Search for the cell housing the specified text and yield its [x, y] center coordinate. 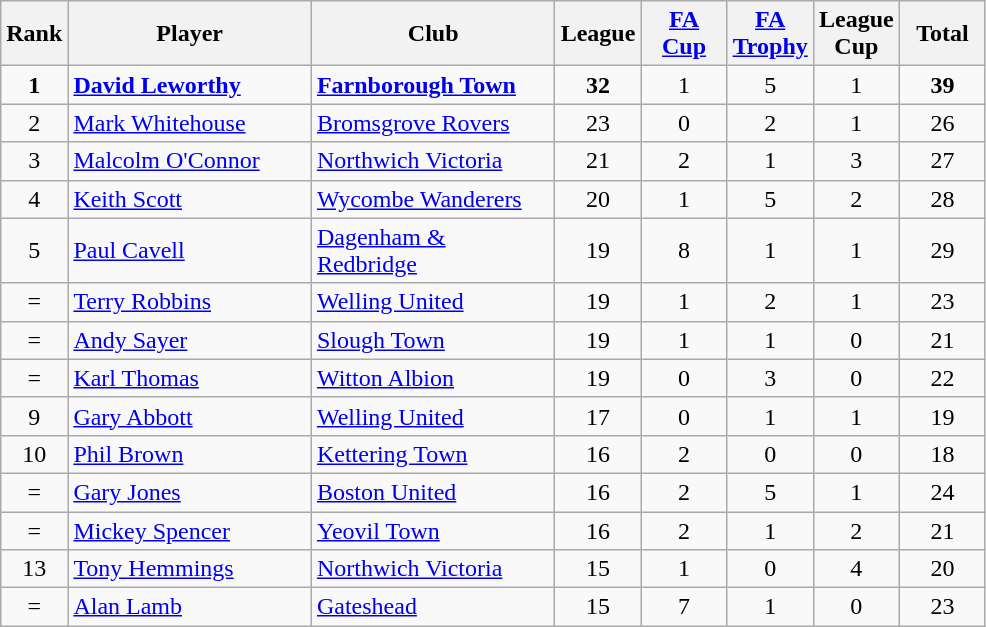
27 [942, 161]
Gary Jones [190, 492]
26 [942, 123]
39 [942, 85]
Dagenham & Redbridge [433, 250]
Club [433, 34]
Andy Sayer [190, 340]
29 [942, 250]
Keith Scott [190, 199]
Bromsgrove Rovers [433, 123]
9 [34, 416]
Boston United [433, 492]
17 [598, 416]
24 [942, 492]
FA Trophy [770, 34]
28 [942, 199]
Phil Brown [190, 454]
Total [942, 34]
David Leworthy [190, 85]
Mark Whitehouse [190, 123]
League [598, 34]
Mickey Spencer [190, 531]
7 [684, 607]
Gateshead [433, 607]
Terry Robbins [190, 302]
8 [684, 250]
18 [942, 454]
Alan Lamb [190, 607]
Malcolm O'Connor [190, 161]
Witton Albion [433, 378]
Rank [34, 34]
Karl Thomas [190, 378]
22 [942, 378]
Farnborough Town [433, 85]
League Cup [856, 34]
Tony Hemmings [190, 569]
Gary Abbott [190, 416]
32 [598, 85]
10 [34, 454]
13 [34, 569]
Player [190, 34]
Kettering Town [433, 454]
FA Cup [684, 34]
Wycombe Wanderers [433, 199]
Slough Town [433, 340]
Yeovil Town [433, 531]
Paul Cavell [190, 250]
